Pinpoint the cell where the given text exists, returning its (x, y) midpoint coordinate. 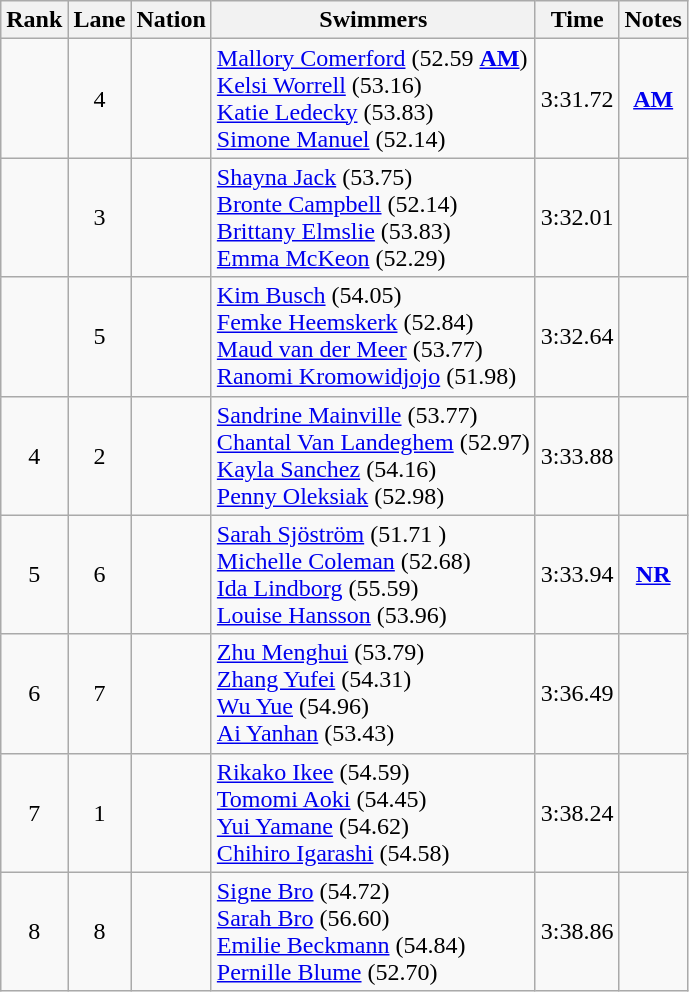
2 (100, 456)
AM (653, 98)
3:36.49 (577, 694)
Swimmers (373, 20)
Zhu Menghui (53.79)Zhang Yufei (54.31)Wu Yue (54.96)Ai Yanhan (53.43) (373, 694)
Rank (34, 20)
Rikako Ikee (54.59)Tomomi Aoki (54.45)Yui Yamane (54.62)Chihiro Igarashi (54.58) (373, 812)
3:33.94 (577, 574)
3:32.64 (577, 336)
3:32.01 (577, 218)
3:38.86 (577, 932)
Lane (100, 20)
1 (100, 812)
3 (100, 218)
3:31.72 (577, 98)
Time (577, 20)
Kim Busch (54.05)Femke Heemskerk (52.84)Maud van der Meer (53.77)Ranomi Kromowidjojo (51.98) (373, 336)
Mallory Comerford (52.59 AM)Kelsi Worrell (53.16)Katie Ledecky (53.83)Simone Manuel (52.14) (373, 98)
Signe Bro (54.72)Sarah Bro (56.60)Emilie Beckmann (54.84)Pernille Blume (52.70) (373, 932)
Shayna Jack (53.75)Bronte Campbell (52.14)Brittany Elmslie (53.83)Emma McKeon (52.29) (373, 218)
Notes (653, 20)
3:38.24 (577, 812)
Nation (171, 20)
Sarah Sjöström (51.71 ) Michelle Coleman (52.68)Ida Lindborg (55.59)Louise Hansson (53.96) (373, 574)
3:33.88 (577, 456)
Sandrine Mainville (53.77)Chantal Van Landeghem (52.97)Kayla Sanchez (54.16)Penny Oleksiak (52.98) (373, 456)
NR (653, 574)
